Return [x, y] of the center of cell containing provided text 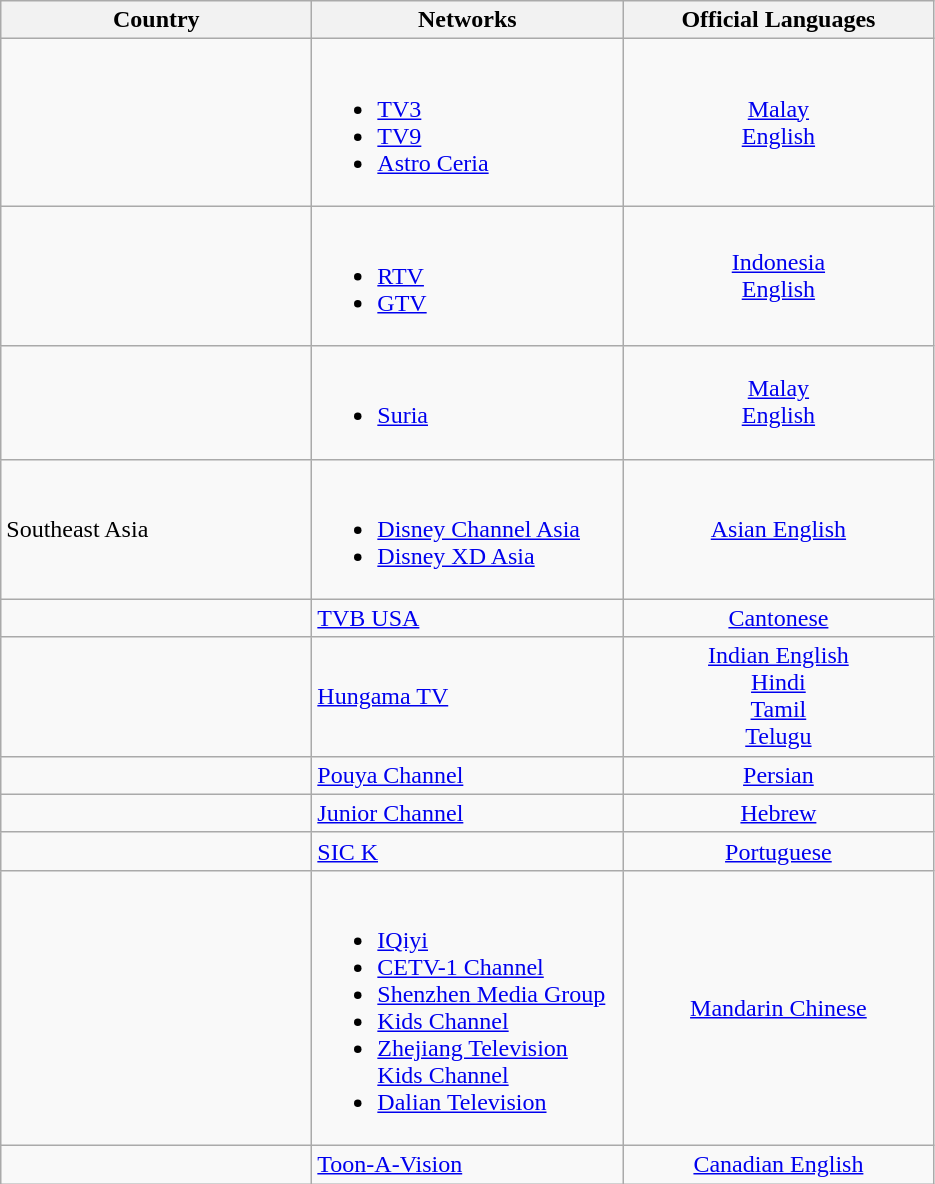
Junior Channel [468, 813]
Hungama TV [468, 696]
SIC K [468, 851]
Pouya Channel [468, 775]
Official Languages [778, 20]
Networks [468, 20]
Hebrew [778, 813]
TV3TV9Astro Ceria [468, 122]
Disney Channel AsiaDisney XD Asia [468, 529]
Mandarin Chinese [778, 1008]
Toon-A-Vision [468, 1164]
Persian [778, 775]
Country [156, 20]
TVB USA [468, 618]
Cantonese [778, 618]
RTVGTV [468, 276]
Suria [468, 402]
Asian English [778, 529]
IndonesiaEnglish [778, 276]
Portuguese [778, 851]
Indian EnglishHindiTamilTelugu [778, 696]
Canadian English [778, 1164]
IQiyiCETV-1 ChannelShenzhen Media GroupKids ChannelZhejiang Television Kids ChannelDalian Television [468, 1008]
Southeast Asia [156, 529]
